Locate the cell with the specified text and output its [x, y] center coordinate. 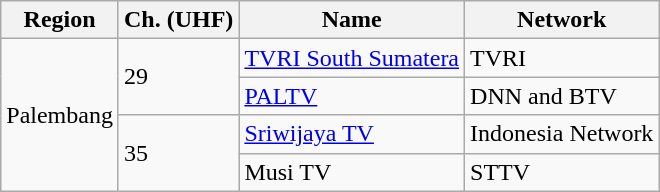
Network [562, 20]
DNN and BTV [562, 96]
TVRI South Sumatera [352, 58]
Sriwijaya TV [352, 134]
TVRI [562, 58]
29 [178, 77]
Musi TV [352, 172]
Indonesia Network [562, 134]
Name [352, 20]
Region [60, 20]
35 [178, 153]
PALTV [352, 96]
STTV [562, 172]
Palembang [60, 115]
Ch. (UHF) [178, 20]
